Provide the [X, Y] coordinate of the cell's center where the given text is located.  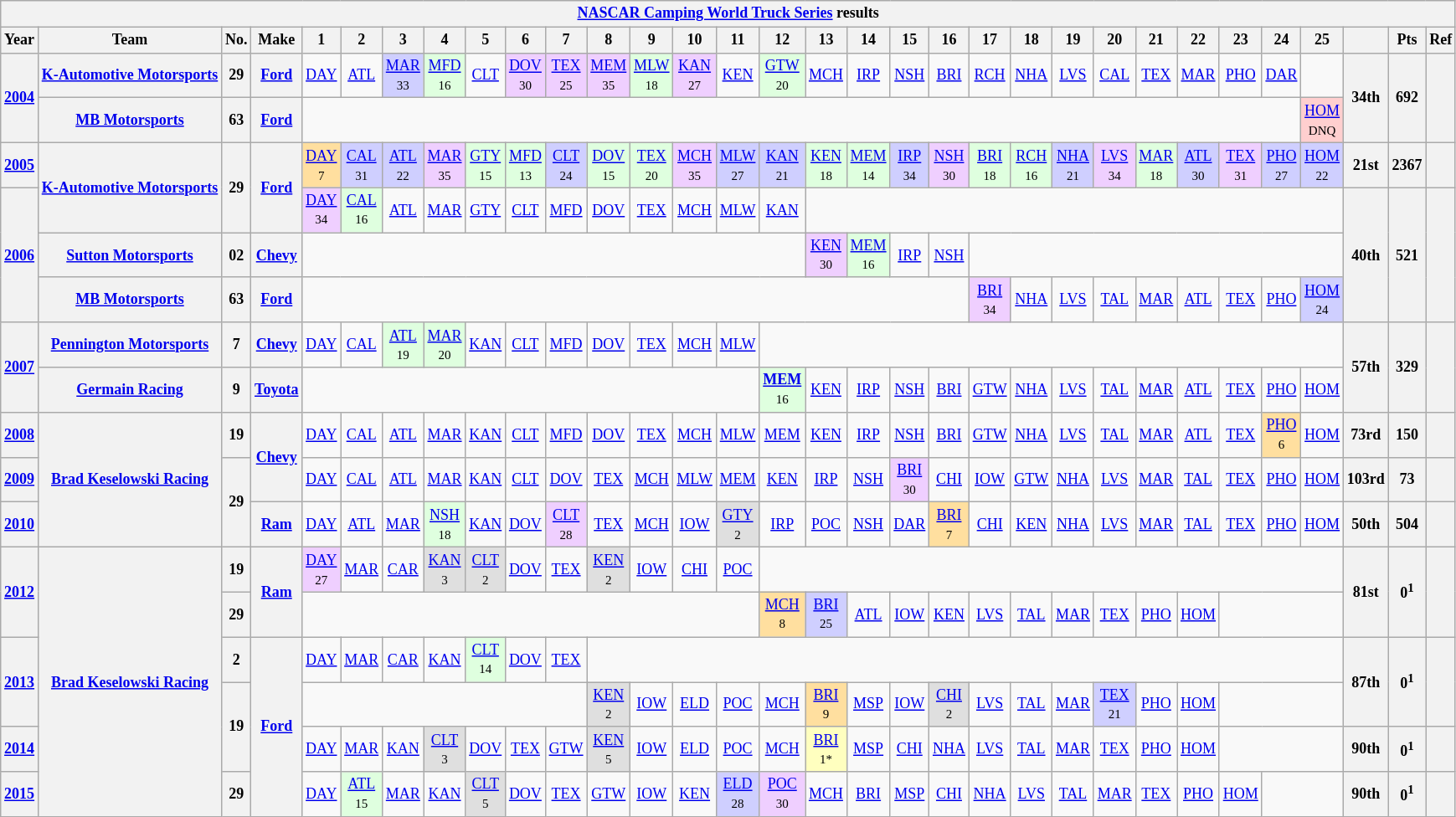
Pennington Motorsports [129, 345]
34th [1366, 97]
10 [695, 40]
MLW27 [738, 165]
BRI18 [990, 165]
16 [949, 40]
81st [1366, 591]
DAY7 [322, 165]
POC30 [782, 794]
CLT28 [566, 525]
Year [20, 40]
TEX31 [1241, 165]
BRI30 [909, 480]
17 [990, 40]
Toyota [276, 390]
KAN3 [445, 569]
Team [129, 40]
2010 [20, 525]
2367 [1407, 165]
TEX21 [1114, 704]
HOM22 [1323, 165]
50th [1366, 525]
Sutton Motorsports [129, 255]
KAN27 [695, 75]
KEN18 [826, 165]
HOMDNQ [1323, 121]
2007 [20, 367]
KAN21 [782, 165]
RCH16 [1032, 165]
NSH30 [949, 165]
Make [276, 40]
BRI34 [990, 300]
692 [1407, 97]
NASCAR Camping World Truck Series results [728, 13]
PHO6 [1281, 434]
4 [445, 40]
73 [1407, 480]
MEM14 [868, 165]
23 [1241, 40]
02 [236, 255]
ATL30 [1199, 165]
103rd [1366, 480]
2014 [20, 749]
DAY34 [322, 210]
150 [1407, 434]
MFD16 [445, 75]
2005 [20, 165]
CLT24 [566, 165]
2006 [20, 254]
TEX20 [651, 165]
ELD28 [738, 794]
Ref [1441, 40]
CLT14 [486, 660]
NHA21 [1073, 165]
PHO27 [1281, 165]
MAR20 [445, 345]
IRP34 [909, 165]
TEX25 [566, 75]
CLT2 [486, 569]
Germain Racing [129, 390]
DOV30 [526, 75]
ATL19 [403, 345]
GTY [486, 210]
521 [1407, 254]
ATL22 [403, 165]
BRI9 [826, 704]
6 [526, 40]
BRI7 [949, 525]
KEN5 [609, 749]
2009 [20, 480]
MCH8 [782, 614]
2012 [20, 591]
GTY15 [486, 165]
GTW20 [782, 75]
MFD13 [526, 165]
BRI25 [826, 614]
ATL15 [362, 794]
MAR35 [445, 165]
2015 [20, 794]
2004 [20, 97]
15 [909, 40]
2013 [20, 681]
20 [1114, 40]
24 [1281, 40]
KEN30 [826, 255]
22 [1199, 40]
11 [738, 40]
HOM24 [1323, 300]
14 [868, 40]
BRI1* [826, 749]
CLT5 [486, 794]
504 [1407, 525]
40th [1366, 254]
2008 [20, 434]
8 [609, 40]
1 [322, 40]
CAL16 [362, 210]
DOV15 [609, 165]
RCH [990, 75]
NSH18 [445, 525]
LVS34 [1114, 165]
Pts [1407, 40]
21st [1366, 165]
MAR33 [403, 75]
329 [1407, 367]
13 [826, 40]
21 [1156, 40]
12 [782, 40]
MCH35 [695, 165]
MAR18 [1156, 165]
MEM35 [609, 75]
57th [1366, 367]
87th [1366, 681]
CLT3 [445, 749]
25 [1323, 40]
MLW18 [651, 75]
CAL31 [362, 165]
GTY2 [738, 525]
No. [236, 40]
3 [403, 40]
DAY27 [322, 569]
73rd [1366, 434]
CHI2 [949, 704]
5 [486, 40]
18 [1032, 40]
